Search for the cell housing the specified text and yield its (x, y) center coordinate. 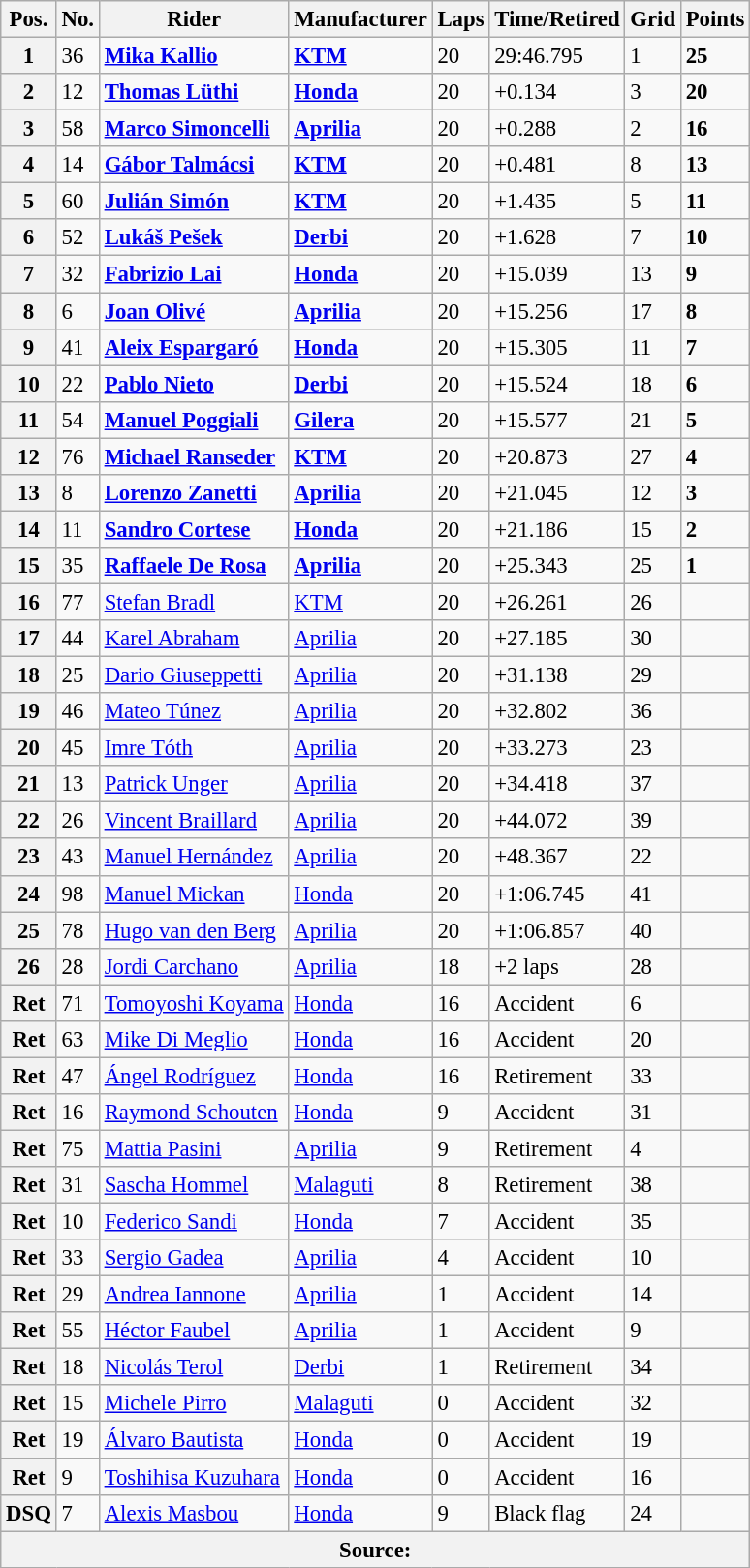
+26.261 (557, 602)
40 (653, 930)
Pos. (29, 19)
+1:06.745 (557, 894)
+48.367 (557, 858)
78 (78, 930)
Sandro Cortese (194, 529)
+15.256 (557, 311)
Rider (194, 19)
Jordi Carchano (194, 966)
Mike Di Meglio (194, 1040)
+0.481 (557, 165)
+0.134 (557, 92)
Gilera (360, 420)
+1:06.857 (557, 930)
39 (653, 821)
Lorenzo Zanetti (194, 493)
Dario Giuseppetti (194, 675)
Lukáš Pešek (194, 237)
Vincent Braillard (194, 821)
75 (78, 1148)
Black flag (557, 1513)
Stefan Bradl (194, 602)
30 (653, 639)
38 (653, 1185)
Mattia Pasini (194, 1148)
Joan Olivé (194, 311)
37 (653, 784)
+15.305 (557, 347)
Source: (376, 1550)
52 (78, 237)
27 (653, 456)
Fabrizio Lai (194, 274)
+2 laps (557, 966)
Raffaele De Rosa (194, 566)
Federico Sandi (194, 1222)
Raymond Schouten (194, 1113)
Michael Ranseder (194, 456)
Manufacturer (360, 19)
+21.045 (557, 493)
Grid (653, 19)
+32.802 (557, 711)
Sascha Hommel (194, 1185)
Time/Retired (557, 19)
Manuel Poggiali (194, 420)
Patrick Unger (194, 784)
Mika Kallio (194, 56)
+15.039 (557, 274)
29:46.795 (557, 56)
+20.873 (557, 456)
DSQ (29, 1513)
Aleix Espargaró (194, 347)
44 (78, 639)
Sergio Gadea (194, 1258)
Julián Simón (194, 202)
54 (78, 420)
46 (78, 711)
Mateo Túnez (194, 711)
71 (78, 1003)
Thomas Lüthi (194, 92)
Nicolás Terol (194, 1367)
Álvaro Bautista (194, 1440)
58 (78, 129)
Imre Tóth (194, 748)
Points (715, 19)
98 (78, 894)
Alexis Masbou (194, 1513)
+25.343 (557, 566)
Toshihisa Kuzuhara (194, 1477)
Gábor Talmácsi (194, 165)
Héctor Faubel (194, 1331)
+15.524 (557, 384)
+44.072 (557, 821)
77 (78, 602)
+15.577 (557, 420)
Manuel Mickan (194, 894)
Michele Pirro (194, 1404)
55 (78, 1331)
+1.435 (557, 202)
+27.185 (557, 639)
34 (653, 1367)
Hugo van den Berg (194, 930)
Ángel Rodríguez (194, 1076)
+33.273 (557, 748)
76 (78, 456)
47 (78, 1076)
43 (78, 858)
60 (78, 202)
Pablo Nieto (194, 384)
+1.628 (557, 237)
Karel Abraham (194, 639)
+31.138 (557, 675)
+21.186 (557, 529)
Andrea Iannone (194, 1295)
63 (78, 1040)
Marco Simoncelli (194, 129)
+0.288 (557, 129)
Tomoyoshi Koyama (194, 1003)
No. (78, 19)
45 (78, 748)
Manuel Hernández (194, 858)
Laps (461, 19)
+34.418 (557, 784)
